For the text-containing cell, return its midpoint in (X, Y) coordinate format. 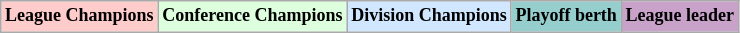
Division Champions (429, 16)
Playoff berth (566, 16)
League Champions (80, 16)
League leader (680, 16)
Conference Champions (252, 16)
